Extract the [x, y] coordinate from the center of the cell holding the provided text.  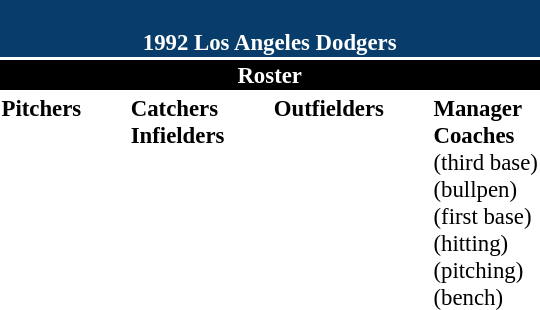
1992 Los Angeles Dodgers [270, 28]
Roster [270, 75]
